Identify which cell holds the provided text, then report its [X, Y] central coordinate. 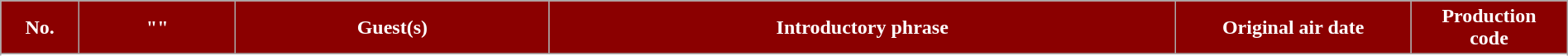
Production code [1489, 28]
Introductory phrase [863, 28]
"" [157, 28]
Original air date [1293, 28]
Guest(s) [392, 28]
No. [40, 28]
